Capture the cell that displays the provided text and extract its (x, y) central coordinate. 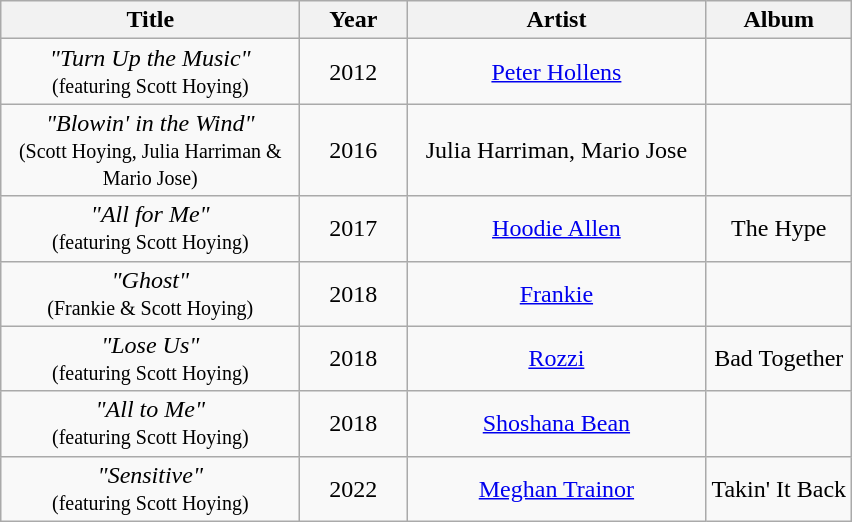
Artist (556, 20)
"Sensitive"(featuring Scott Hoying) (150, 488)
Peter Hollens (556, 72)
Hoodie Allen (556, 228)
Rozzi (556, 358)
Meghan Trainor (556, 488)
"All to Me"(featuring Scott Hoying) (150, 424)
Julia Harriman, Mario Jose (556, 150)
Bad Together (779, 358)
"Blowin' in the Wind"(Scott Hoying, Julia Harriman & Mario Jose) (150, 150)
Title (150, 20)
Frankie (556, 294)
"Ghost"(Frankie & Scott Hoying) (150, 294)
Takin' It Back (779, 488)
"Lose Us"(featuring Scott Hoying) (150, 358)
"Turn Up the Music"(featuring Scott Hoying) (150, 72)
2022 (354, 488)
The Hype (779, 228)
2016 (354, 150)
Year (354, 20)
2012 (354, 72)
Shoshana Bean (556, 424)
Album (779, 20)
2017 (354, 228)
"All for Me"(featuring Scott Hoying) (150, 228)
